Determine the (X, Y) coordinate at the center of the cell enclosing the given text.  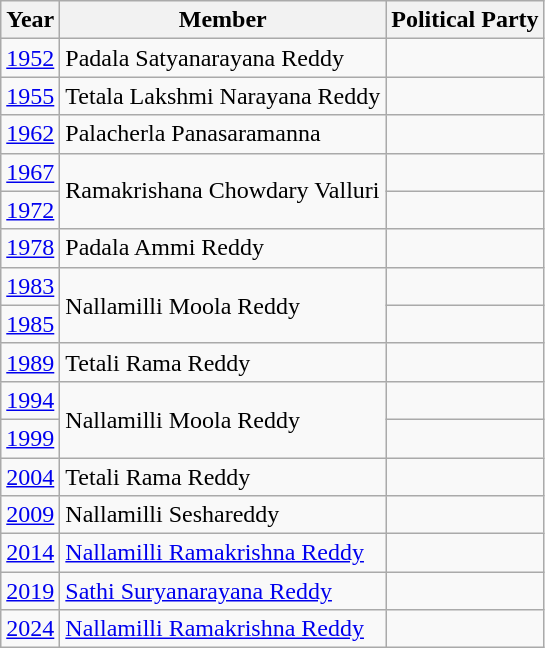
Palacherla Panasaramanna (223, 134)
Ramakrishana Chowdary Valluri (223, 191)
2009 (30, 515)
Nallamilli Seshareddy (223, 515)
1978 (30, 248)
Padala Ammi Reddy (223, 248)
1989 (30, 362)
1952 (30, 58)
2024 (30, 629)
1985 (30, 324)
1972 (30, 210)
2004 (30, 477)
Sathi Suryanarayana Reddy (223, 591)
Member (223, 20)
Year (30, 20)
1962 (30, 134)
1955 (30, 96)
Padala Satyanarayana Reddy (223, 58)
1983 (30, 286)
Tetala Lakshmi Narayana Reddy (223, 96)
1999 (30, 438)
2014 (30, 553)
2019 (30, 591)
1967 (30, 172)
1994 (30, 400)
Political Party (465, 20)
